Provide the [x, y] coordinate of the cell's center where the given text is located.  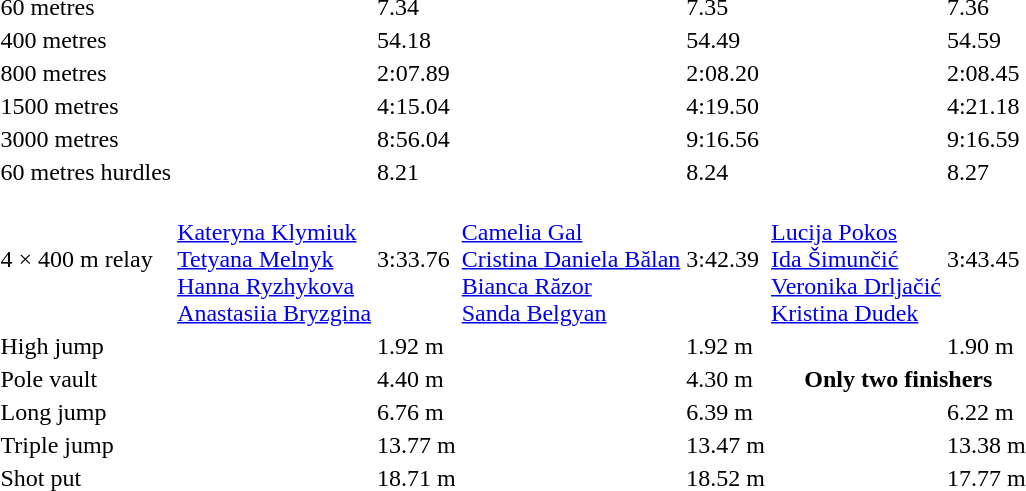
8.24 [726, 172]
4.40 m [417, 379]
13.47 m [726, 445]
2:08.20 [726, 73]
3:42.39 [726, 259]
13.77 m [417, 445]
8.21 [417, 172]
3:33.76 [417, 259]
4:19.50 [726, 106]
2:07.89 [417, 73]
Kateryna KlymiukTetyana MelnykHanna RyzhykovaAnastasiia Bryzgina [274, 259]
8:56.04 [417, 139]
4.30 m [726, 379]
54.49 [726, 40]
4:15.04 [417, 106]
Camelia GalCristina Daniela BălanBianca RăzorSanda Belgyan [571, 259]
6.76 m [417, 412]
9:16.56 [726, 139]
Lucija PokosIda ŠimunčićVeronika DrljačićKristina Dudek [856, 259]
6.39 m [726, 412]
54.18 [417, 40]
